Capture the cell that displays the provided text and extract its (X, Y) central coordinate. 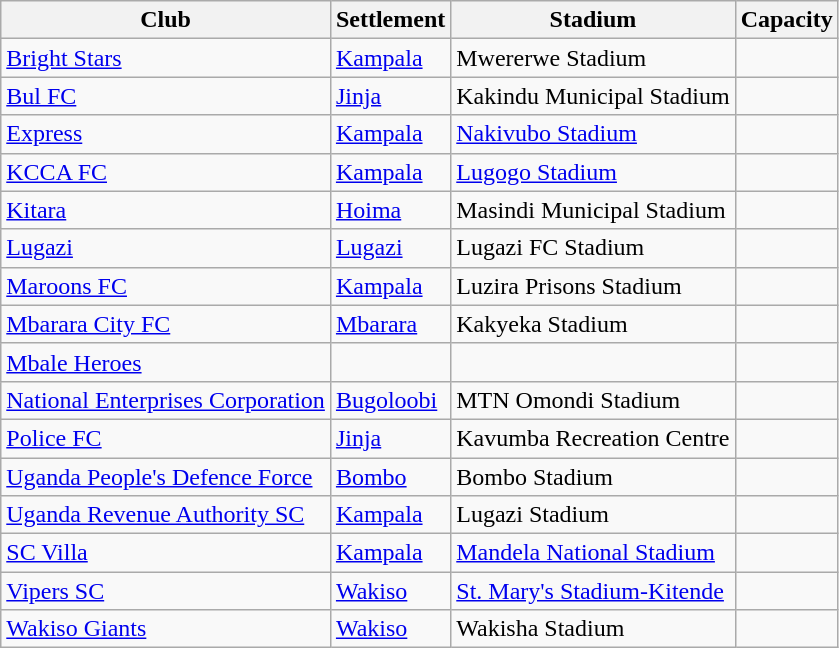
Bugoloobi (390, 400)
MTN Omondi Stadium (593, 400)
Kitara (166, 210)
Bright Stars (166, 58)
Lugogo Stadium (593, 172)
Mbale Heroes (166, 362)
Maroons FC (166, 286)
SC Villa (166, 553)
Stadium (593, 20)
Express (166, 134)
Kakyeka Stadium (593, 324)
KCCA FC (166, 172)
Police FC (166, 438)
Lugazi FC Stadium (593, 248)
Uganda Revenue Authority SC (166, 515)
Bombo (390, 477)
Vipers SC (166, 591)
St. Mary's Stadium-Kitende (593, 591)
Masindi Municipal Stadium (593, 210)
Uganda People's Defence Force (166, 477)
Mbarara (390, 324)
Hoima (390, 210)
Capacity (786, 20)
Bul FC (166, 96)
Lugazi Stadium (593, 515)
Kakindu Municipal Stadium (593, 96)
Kavumba Recreation Centre (593, 438)
Wakisha Stadium (593, 629)
Luzira Prisons Stadium (593, 286)
Wakiso Giants (166, 629)
Mbarara City FC (166, 324)
Mandela National Stadium (593, 553)
Bombo Stadium (593, 477)
Club (166, 20)
Nakivubo Stadium (593, 134)
Settlement (390, 20)
Mwererwe Stadium (593, 58)
National Enterprises Corporation (166, 400)
